Identify which cell holds the provided text, then report its (X, Y) central coordinate. 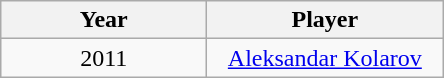
Year (104, 20)
Aleksandar Kolarov (325, 58)
Player (325, 20)
2011 (104, 58)
